From the cell containing the given text, extract its center point as (X, Y) coordinate. 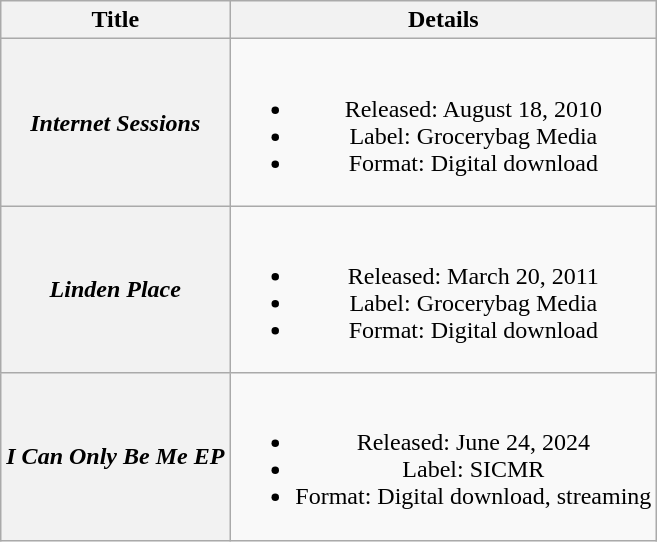
Details (444, 20)
Released: August 18, 2010Label: Grocerybag MediaFormat: Digital download (444, 122)
Title (116, 20)
Released: June 24, 2024Label: SICMRFormat: Digital download, streaming (444, 456)
Internet Sessions (116, 122)
Linden Place (116, 290)
I Can Only Be Me EP (116, 456)
Released: March 20, 2011Label: Grocerybag MediaFormat: Digital download (444, 290)
